For the text-containing cell, return its midpoint in [X, Y] coordinate format. 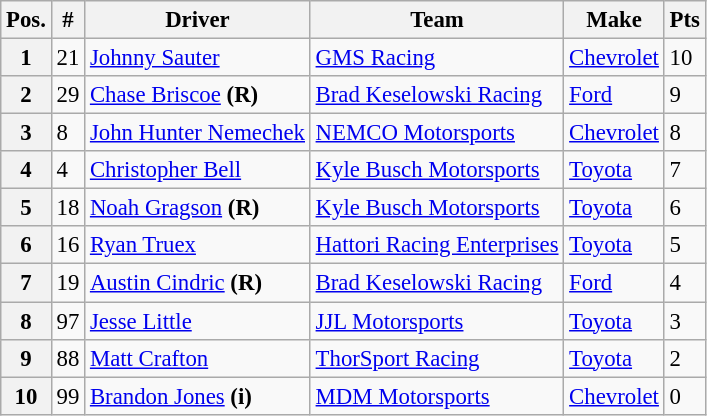
MDM Motorsports [437, 396]
John Hunter Nemechek [198, 133]
Ryan Truex [198, 245]
Austin Cindric (R) [198, 283]
JJL Motorsports [437, 321]
Noah Gragson (R) [198, 208]
Jesse Little [198, 321]
29 [68, 95]
Brandon Jones (i) [198, 396]
21 [68, 58]
Matt Crafton [198, 358]
Driver [198, 20]
16 [68, 245]
ThorSport Racing [437, 358]
Make [614, 20]
1 [26, 58]
# [68, 20]
Pos. [26, 20]
19 [68, 283]
0 [684, 396]
Hattori Racing Enterprises [437, 245]
Team [437, 20]
Christopher Bell [198, 170]
GMS Racing [437, 58]
18 [68, 208]
99 [68, 396]
97 [68, 321]
88 [68, 358]
NEMCO Motorsports [437, 133]
Chase Briscoe (R) [198, 95]
Pts [684, 20]
Johnny Sauter [198, 58]
